Determine the [x, y] coordinate at the center of the cell enclosing the given text.  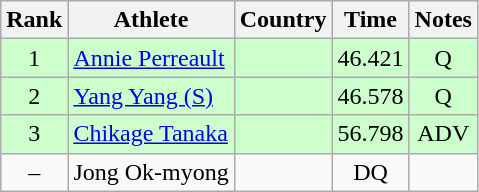
DQ [370, 172]
46.578 [370, 96]
– [34, 172]
Notes [443, 20]
Time [370, 20]
Rank [34, 20]
1 [34, 58]
Athlete [151, 20]
56.798 [370, 134]
2 [34, 96]
3 [34, 134]
Yang Yang (S) [151, 96]
Chikage Tanaka [151, 134]
Jong Ok-myong [151, 172]
46.421 [370, 58]
Annie Perreault [151, 58]
Country [283, 20]
ADV [443, 134]
